For the text-containing cell, return its midpoint in (x, y) coordinate format. 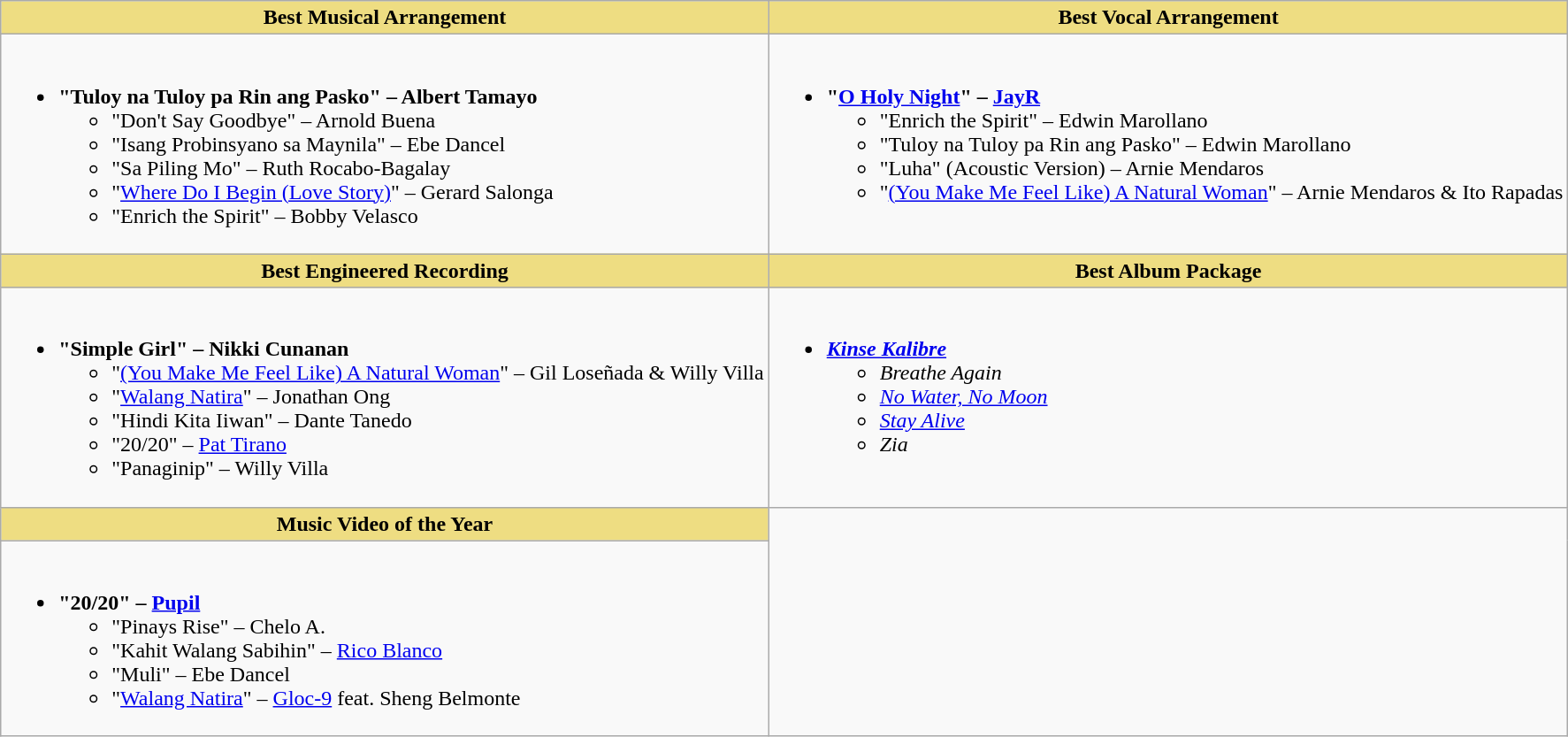
Best Vocal Arrangement (1168, 18)
Music Video of the Year (385, 524)
Kinse KalibreBreathe AgainNo Water, No MoonStay AliveZia (1168, 397)
Best Engineered Recording (385, 271)
Best Album Package (1168, 271)
"20/20" – Pupil"Pinays Rise" – Chelo A."Kahit Walang Sabihin" – Rico Blanco"Muli" – Ebe Dancel"Walang Natira" – Gloc-9 feat. Sheng Belmonte (385, 639)
Best Musical Arrangement (385, 18)
